Pinpoint the cell where the given text exists, returning its [X, Y] midpoint coordinate. 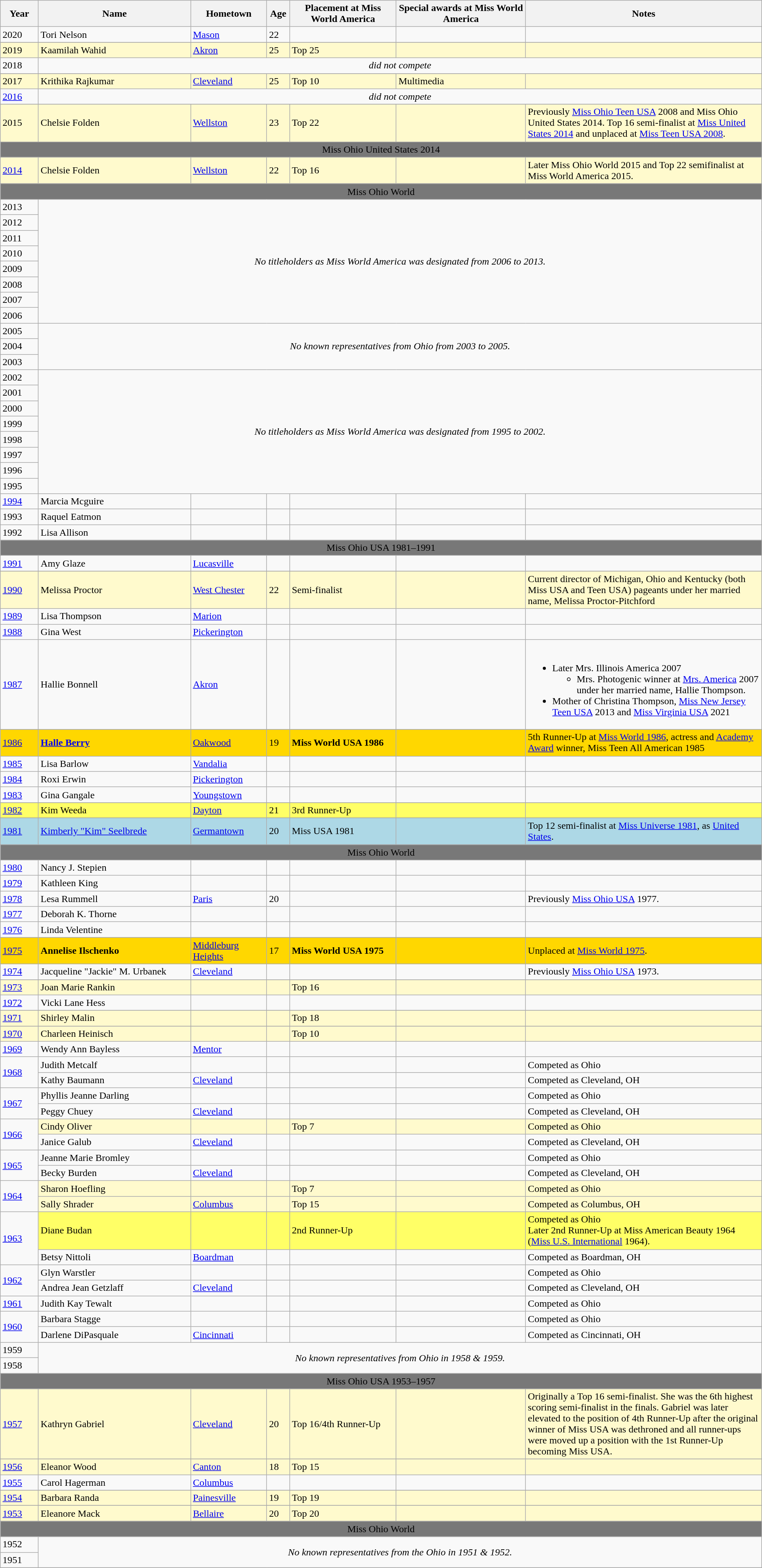
2017 [20, 81]
1972 [20, 1003]
1993 [20, 517]
Miss Ohio USA 1981–1991 [381, 548]
2009 [20, 269]
1983 [20, 795]
2004 [20, 346]
2nd Runner-Up [343, 1231]
Competed as Columbus, OH [644, 1204]
3rd Runner-Up [343, 810]
Previously Miss Ohio USA 1977. [644, 899]
Hometown [229, 14]
Deborah K. Thorne [114, 914]
Lesa Rummell [114, 899]
Janice Galub [114, 1142]
West Chester [229, 590]
2000 [20, 408]
Name [114, 14]
Lucasville [229, 563]
Cindy Oliver [114, 1127]
1985 [20, 764]
Sally Shrader [114, 1204]
17 [278, 951]
Unplaced at Miss World 1975. [644, 951]
Judith Metcalf [114, 1064]
2001 [20, 393]
Painesville [229, 1498]
1963 [20, 1238]
1971 [20, 1018]
Oakwood [229, 742]
2003 [20, 362]
Wendy Ann Bayless [114, 1049]
1982 [20, 810]
No titleholders as Miss World America was designated from 2006 to 2013. [400, 261]
1984 [20, 779]
Top 20 [343, 1513]
1974 [20, 972]
Barbara Stagge [114, 1319]
Placement at Miss World America [343, 14]
Marcia Mcguire [114, 501]
Competed as Boardman, OH [644, 1257]
1961 [20, 1303]
1994 [20, 501]
1975 [20, 951]
2008 [20, 285]
21 [278, 810]
2019 [20, 50]
2005 [20, 331]
Joan Marie Rankin [114, 987]
Gina West [114, 632]
2015 [20, 123]
Nancy J. Stepien [114, 868]
1968 [20, 1072]
Betsy Nittoli [114, 1257]
Lisa Allison [114, 532]
Top 19 [343, 1498]
Annelise Ilschenko [114, 951]
Top 22 [343, 123]
1965 [20, 1165]
Mentor [229, 1049]
Miss Ohio USA 1953–1957 [381, 1381]
Top 18 [343, 1018]
Tori Nelson [114, 35]
1958 [20, 1365]
1992 [20, 532]
2018 [20, 66]
1976 [20, 930]
Diane Budan [114, 1231]
Later Miss Ohio World 2015 and Top 22 semifinalist at Miss World America 2015. [644, 170]
1962 [20, 1280]
Amy Glaze [114, 563]
Current director of Michigan, Ohio and Kentucky (both Miss USA and Teen USA) pageants under her married name, Melissa Proctor-Pitchford [644, 590]
Miss USA 1981 [343, 831]
1954 [20, 1498]
2010 [20, 254]
Halle Berry [114, 742]
Eleanor Wood [114, 1467]
Vicki Lane Hess [114, 1003]
Marion [229, 616]
2016 [20, 96]
1959 [20, 1350]
1987 [20, 685]
Kimberly "Kim" Seelbrede [114, 831]
2007 [20, 300]
Jeanne Marie Bromley [114, 1158]
Shirley Malin [114, 1018]
2002 [20, 377]
2011 [20, 238]
1952 [20, 1544]
Sharon Hoefling [114, 1189]
2020 [20, 35]
Kathy Baumann [114, 1080]
1990 [20, 590]
Paris [229, 899]
Vandalia [229, 764]
Mason [229, 35]
Miss World USA 1975 [343, 951]
Kathleen King [114, 883]
1966 [20, 1134]
1964 [20, 1196]
Special awards at Miss World America [461, 14]
1995 [20, 486]
No known representatives from Ohio in 1958 & 1959. [400, 1358]
23 [278, 123]
Dayton [229, 810]
Competed as OhioLater 2nd Runner-Up at Miss American Beauty 1964 (Miss U.S. International 1964). [644, 1231]
Phyllis Jeanne Darling [114, 1095]
1955 [20, 1483]
Cincinnati [229, 1334]
1960 [20, 1327]
Krithika Rajkumar [114, 81]
Gina Gangale [114, 795]
1977 [20, 914]
1969 [20, 1049]
1991 [20, 563]
1978 [20, 899]
2013 [20, 207]
Lisa Barlow [114, 764]
Multimedia [461, 81]
Roxi Erwin [114, 779]
Top 25 [343, 50]
1979 [20, 883]
1967 [20, 1103]
1970 [20, 1034]
1989 [20, 616]
Peggy Chuey [114, 1111]
1999 [20, 424]
1953 [20, 1513]
5th Runner-Up at Miss World 1986, actress and Academy Award winner, Miss Teen All American 1985 [644, 742]
2006 [20, 315]
1956 [20, 1467]
2012 [20, 222]
Age [278, 14]
Year [20, 14]
Charleen Heinisch [114, 1034]
Kaamilah Wahid [114, 50]
Andrea Jean Getzlaff [114, 1288]
Germantown [229, 831]
Canton [229, 1467]
Top 12 semi-finalist at Miss Universe 1981, as United States. [644, 831]
Top 16/4th Runner-Up [343, 1424]
Kathryn Gabriel [114, 1424]
Notes [644, 14]
Lisa Thompson [114, 616]
Semi-finalist [343, 590]
Boardman [229, 1257]
Jacqueline "Jackie" M. Urbanek [114, 972]
Previously Miss Ohio USA 1973. [644, 972]
2014 [20, 170]
18 [278, 1467]
1980 [20, 868]
Bellaire [229, 1513]
No titleholders as Miss World America was designated from 1995 to 2002. [400, 431]
Kim Weeda [114, 810]
1998 [20, 439]
Hallie Bonnell [114, 685]
1981 [20, 831]
Miss World USA 1986 [343, 742]
Barbara Randa [114, 1498]
Competed as Cincinnati, OH [644, 1334]
Raquel Eatmon [114, 517]
1957 [20, 1424]
No known representatives from the Ohio in 1951 & 1952. [400, 1552]
Eleanore Mack [114, 1513]
1997 [20, 455]
Melissa Proctor [114, 590]
1973 [20, 987]
1996 [20, 470]
1951 [20, 1560]
1988 [20, 632]
Carol Hagerman [114, 1483]
Judith Kay Tewalt [114, 1303]
Darlene DiPasquale [114, 1334]
Youngstown [229, 795]
Glyn Warstler [114, 1272]
Linda Velentine [114, 930]
Becky Burden [114, 1173]
No known representatives from Ohio from 2003 to 2005. [400, 346]
1986 [20, 742]
Middleburg Heights [229, 951]
Miss Ohio United States 2014 [381, 149]
